Scan for the cell matching the given text and deliver its [X, Y] coordinate at center. 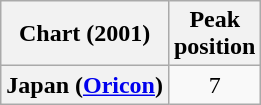
Chart (2001) [85, 34]
Japan (Oricon) [85, 85]
Peakposition [214, 34]
7 [214, 85]
